Scan for the cell matching the given text and deliver its [x, y] coordinate at center. 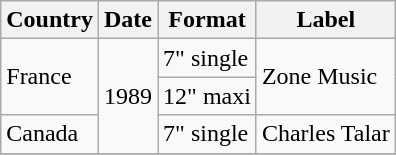
France [50, 77]
Charles Talar [326, 134]
1989 [128, 96]
Country [50, 20]
Format [208, 20]
Zone Music [326, 77]
Canada [50, 134]
Label [326, 20]
Date [128, 20]
12" maxi [208, 96]
